Output the (X, Y) coordinate of the center of the cell containing the given text.  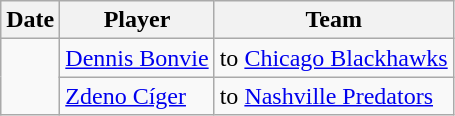
to Chicago Blackhawks (334, 58)
Date (30, 20)
Dennis Bonvie (137, 58)
Zdeno Cíger (137, 96)
to Nashville Predators (334, 96)
Team (334, 20)
Player (137, 20)
